Capture the cell that displays the provided text and extract its (x, y) central coordinate. 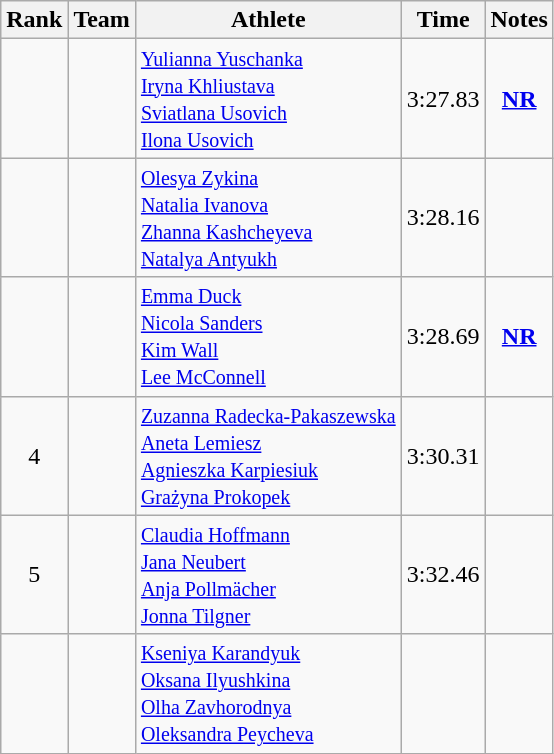
Emma DuckNicola SandersKim WallLee McConnell (268, 336)
5 (34, 574)
4 (34, 456)
Notes (519, 20)
Athlete (268, 20)
Rank (34, 20)
Kseniya KarandyukOksana IlyushkinaOlha ZavhorodnyaOleksandra Peycheva (268, 694)
3:30.31 (443, 456)
Yulianna YuschankaIryna KhliustavaSviatlana UsovichIlona Usovich (268, 98)
Olesya ZykinaNatalia IvanovaZhanna KashcheyevaNatalya Antyukh (268, 218)
3:28.16 (443, 218)
3:32.46 (443, 574)
Team (102, 20)
Claudia HoffmannJana NeubertAnja PollmächerJonna Tilgner (268, 574)
3:28.69 (443, 336)
Zuzanna Radecka-PakaszewskaAneta LemieszAgnieszka KarpiesiukGrażyna Prokopek (268, 456)
Time (443, 20)
3:27.83 (443, 98)
